Search for the cell housing the specified text and yield its [x, y] center coordinate. 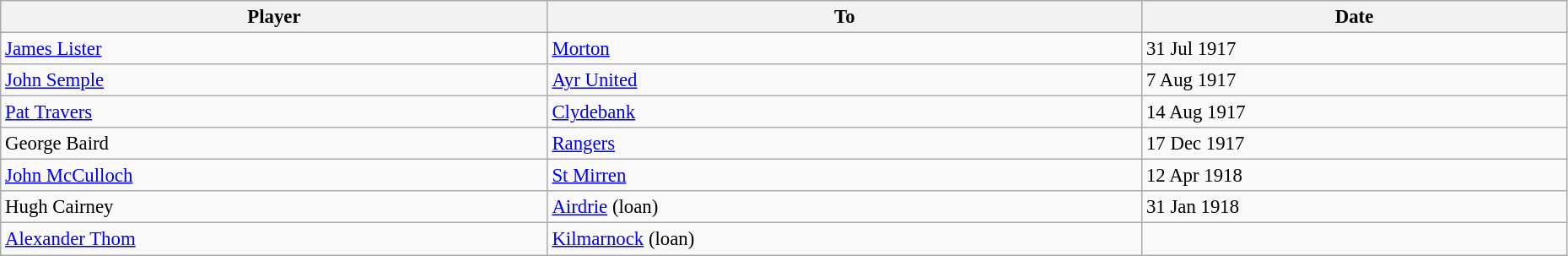
31 Jul 1917 [1355, 49]
Player [274, 17]
Rangers [845, 144]
St Mirren [845, 176]
John Semple [274, 80]
Pat Travers [274, 112]
7 Aug 1917 [1355, 80]
George Baird [274, 144]
Clydebank [845, 112]
To [845, 17]
14 Aug 1917 [1355, 112]
Ayr United [845, 80]
James Lister [274, 49]
Kilmarnock (loan) [845, 239]
17 Dec 1917 [1355, 144]
12 Apr 1918 [1355, 176]
John McCulloch [274, 176]
Airdrie (loan) [845, 207]
Date [1355, 17]
Morton [845, 49]
31 Jan 1918 [1355, 207]
Alexander Thom [274, 239]
Hugh Cairney [274, 207]
